From the cell containing the given text, extract its center point as (X, Y) coordinate. 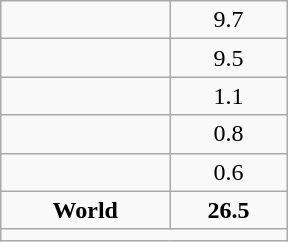
9.7 (228, 20)
World (86, 210)
26.5 (228, 210)
0.6 (228, 172)
9.5 (228, 58)
0.8 (228, 134)
1.1 (228, 96)
